Search for the cell housing the specified text and yield its (x, y) center coordinate. 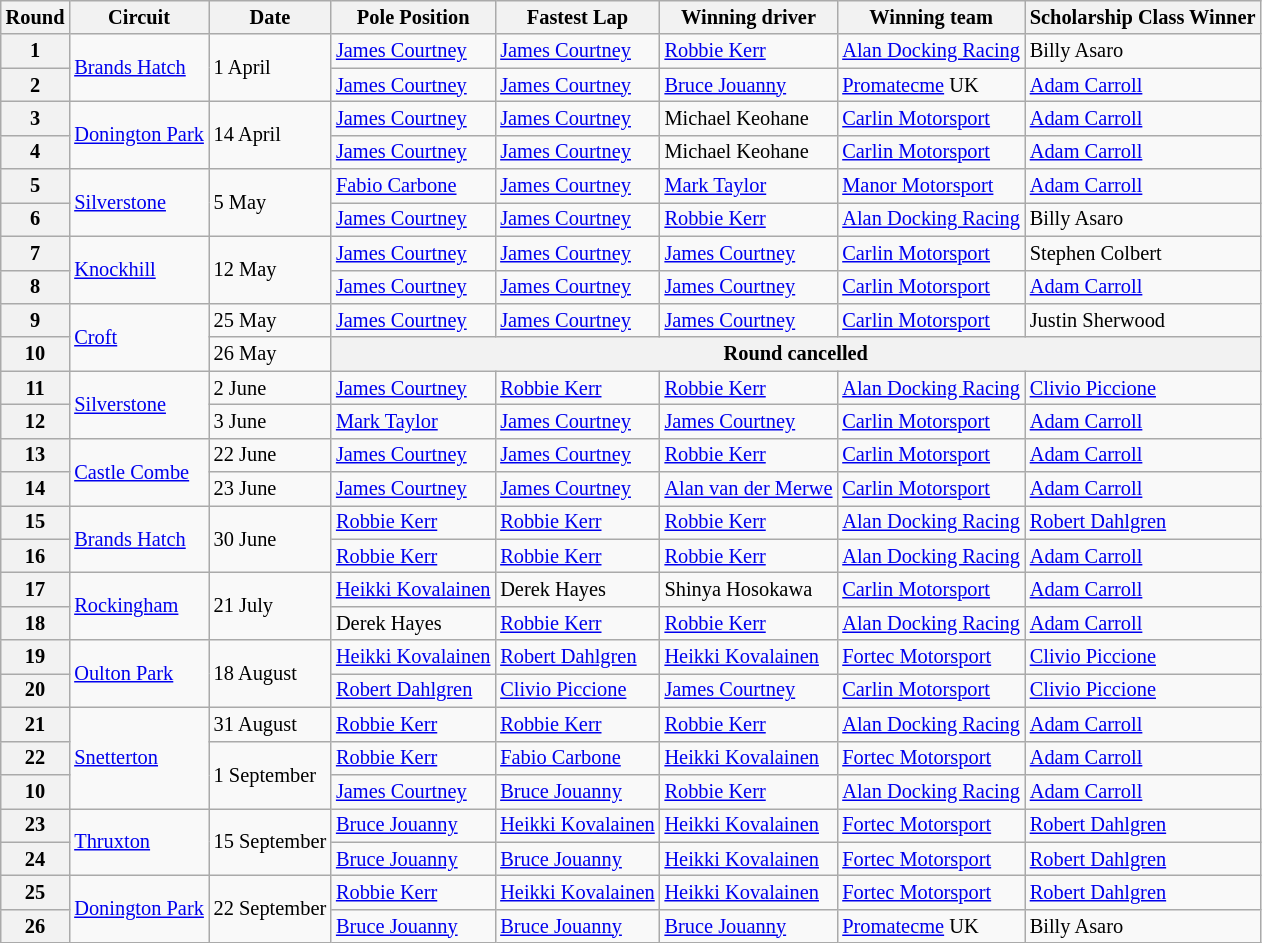
1 (36, 51)
Snetterton (138, 758)
Manor Motorsport (930, 186)
Oulton Park (138, 674)
16 (36, 556)
26 May (270, 354)
21 July (270, 606)
Round (36, 17)
Pole Position (413, 17)
Stephen Colbert (1143, 253)
Thruxton (138, 842)
Justin Sherwood (1143, 320)
12 (36, 421)
13 (36, 455)
25 (36, 892)
2 June (270, 388)
6 (36, 219)
Fastest Lap (577, 17)
23 (36, 825)
Winning team (930, 17)
9 (36, 320)
15 September (270, 842)
17 (36, 589)
30 June (270, 538)
25 May (270, 320)
3 June (270, 421)
5 (36, 186)
22 June (270, 455)
24 (36, 859)
1 September (270, 774)
Shinya Hosokawa (749, 589)
23 June (270, 489)
15 (36, 522)
22 (36, 758)
Croft (138, 336)
18 (36, 623)
Alan van der Merwe (749, 489)
26 (36, 926)
14 April (270, 134)
14 (36, 489)
22 September (270, 908)
31 August (270, 724)
Round cancelled (796, 354)
Knockhill (138, 270)
18 August (270, 674)
20 (36, 690)
Circuit (138, 17)
11 (36, 388)
Winning driver (749, 17)
4 (36, 152)
1 April (270, 68)
8 (36, 287)
5 May (270, 202)
2 (36, 85)
Scholarship Class Winner (1143, 17)
Date (270, 17)
19 (36, 657)
12 May (270, 270)
Rockingham (138, 606)
7 (36, 253)
Castle Combe (138, 472)
21 (36, 724)
3 (36, 118)
